Identify which cell holds the provided text, then report its (x, y) central coordinate. 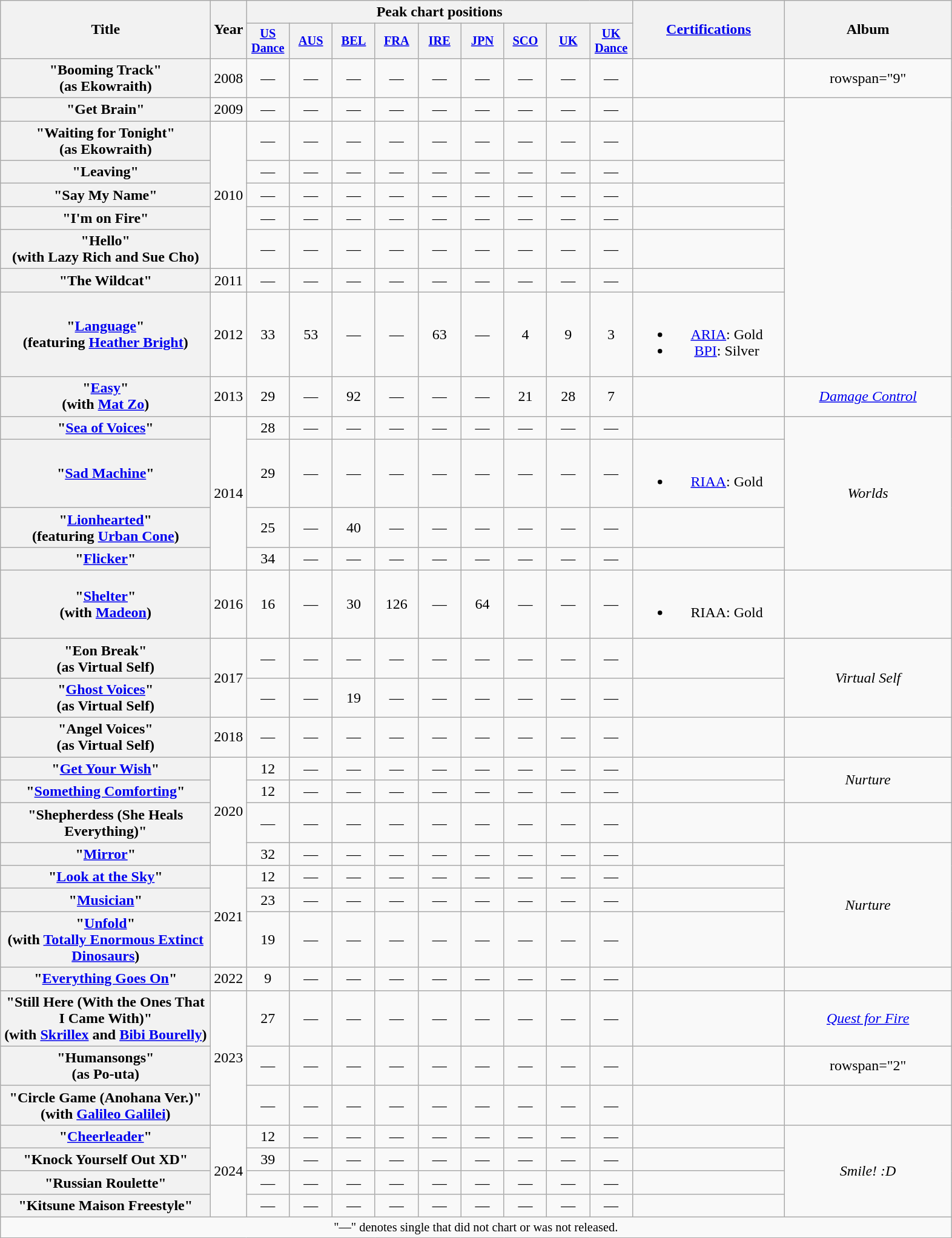
2024 (229, 1171)
39 (268, 1159)
FRA (396, 41)
2011 (229, 280)
"Angel Voices"(as Virtual Self) (105, 738)
2018 (229, 738)
"Hello"(with Lazy Rich and Sue Cho) (105, 250)
Peak chart positions (440, 12)
"Something Comforting" (105, 792)
"Get Your Wish" (105, 769)
64 (482, 604)
"Booming Track"(as Ekowraith) (105, 78)
ARIA: GoldBPI: Silver (709, 334)
Quest for Fire (868, 1018)
"Everything Goes On" (105, 979)
2012 (229, 334)
"Humansongs"(as Po-uta) (105, 1066)
33 (268, 334)
34 (268, 558)
Year (229, 30)
"Get Brain" (105, 110)
16 (268, 604)
"The Wildcat" (105, 280)
7 (612, 396)
AUS (311, 41)
2008 (229, 78)
Album (868, 30)
"Sad Machine" (105, 474)
Worlds (868, 493)
IRE (440, 41)
"Eon Break"(as Virtual Self) (105, 658)
Smile! :D (868, 1171)
"Look at the Sky" (105, 877)
53 (311, 334)
"Sea of Voices" (105, 428)
63 (440, 334)
Damage Control (868, 396)
rowspan="9" (868, 78)
126 (396, 604)
23 (268, 900)
2009 (229, 110)
"Say My Name" (105, 195)
"I'm on Fire" (105, 218)
"Leaving" (105, 172)
40 (354, 527)
4 (526, 334)
"—" denotes single that did not chart or was not released. (476, 1228)
"Shepherdess (She Heals Everything)" (105, 823)
27 (268, 1018)
2010 (229, 195)
30 (354, 604)
3 (612, 334)
2016 (229, 604)
"Shelter"(with Madeon) (105, 604)
JPN (482, 41)
"Waiting for Tonight"(as Ekowraith) (105, 141)
"Still Here (With the Ones That I Came With)"(with Skrillex and Bibi Bourelly) (105, 1018)
rowspan="2" (868, 1066)
UKDance (612, 41)
"Cheerleader" (105, 1136)
2020 (229, 812)
2022 (229, 979)
"Easy"(with Mat Zo) (105, 396)
Title (105, 30)
SCO (526, 41)
"Language"(featuring Heather Bright) (105, 334)
21 (526, 396)
32 (268, 854)
"Unfold"(with Totally Enormous Extinct Dinosaurs) (105, 939)
UK (568, 41)
"Circle Game (Anohana Ver.)"(with Galileo Galilei) (105, 1105)
2017 (229, 678)
"Knock Yourself Out XD" (105, 1159)
"Mirror" (105, 854)
2014 (229, 493)
Certifications (709, 30)
"Lionhearted"(featuring Urban Cone) (105, 527)
"Flicker" (105, 558)
"Musician" (105, 900)
"Kitsune Maison Freestyle" (105, 1205)
25 (268, 527)
"Ghost Voices"(as Virtual Self) (105, 698)
"Russian Roulette" (105, 1182)
BEL (354, 41)
92 (354, 396)
2013 (229, 396)
USDance (268, 41)
2021 (229, 916)
2023 (229, 1058)
Virtual Self (868, 678)
